Pinpoint the cell where the given text exists, returning its (x, y) midpoint coordinate. 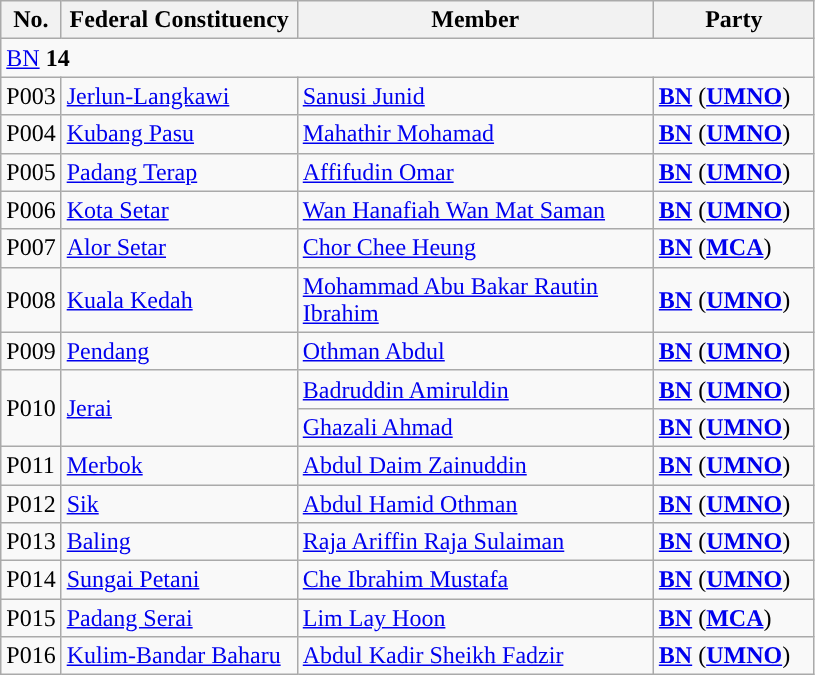
P016 (31, 656)
Alor Setar (179, 248)
Lim Lay Hoon (475, 618)
P009 (31, 351)
Sanusi Junid (475, 96)
P003 (31, 96)
Badruddin Amiruldin (475, 389)
Sungai Petani (179, 580)
Mohammad Abu Bakar Rautin Ibrahim (475, 300)
Kuala Kedah (179, 300)
Pendang (179, 351)
Padang Terap (179, 172)
P015 (31, 618)
P008 (31, 300)
P012 (31, 503)
P004 (31, 134)
Member (475, 20)
Abdul Kadir Sheikh Fadzir (475, 656)
Jerlun-Langkawi (179, 96)
Mahathir Mohamad (475, 134)
P014 (31, 580)
No. (31, 20)
Kota Setar (179, 210)
Federal Constituency (179, 20)
Abdul Daim Zainuddin (475, 465)
Ghazali Ahmad (475, 427)
Affifudin Omar (475, 172)
Baling (179, 542)
Merbok (179, 465)
Che Ibrahim Mustafa (475, 580)
P006 (31, 210)
Party (734, 20)
P013 (31, 542)
Wan Hanafiah Wan Mat Saman (475, 210)
P010 (31, 408)
Chor Chee Heung (475, 248)
Sik (179, 503)
Padang Serai (179, 618)
P007 (31, 248)
Jerai (179, 408)
P005 (31, 172)
BN 14 (408, 58)
Othman Abdul (475, 351)
Kulim-Bandar Baharu (179, 656)
Abdul Hamid Othman (475, 503)
P011 (31, 465)
Kubang Pasu (179, 134)
Raja Ariffin Raja Sulaiman (475, 542)
